Locate the cell with the specified text and output its [x, y] center coordinate. 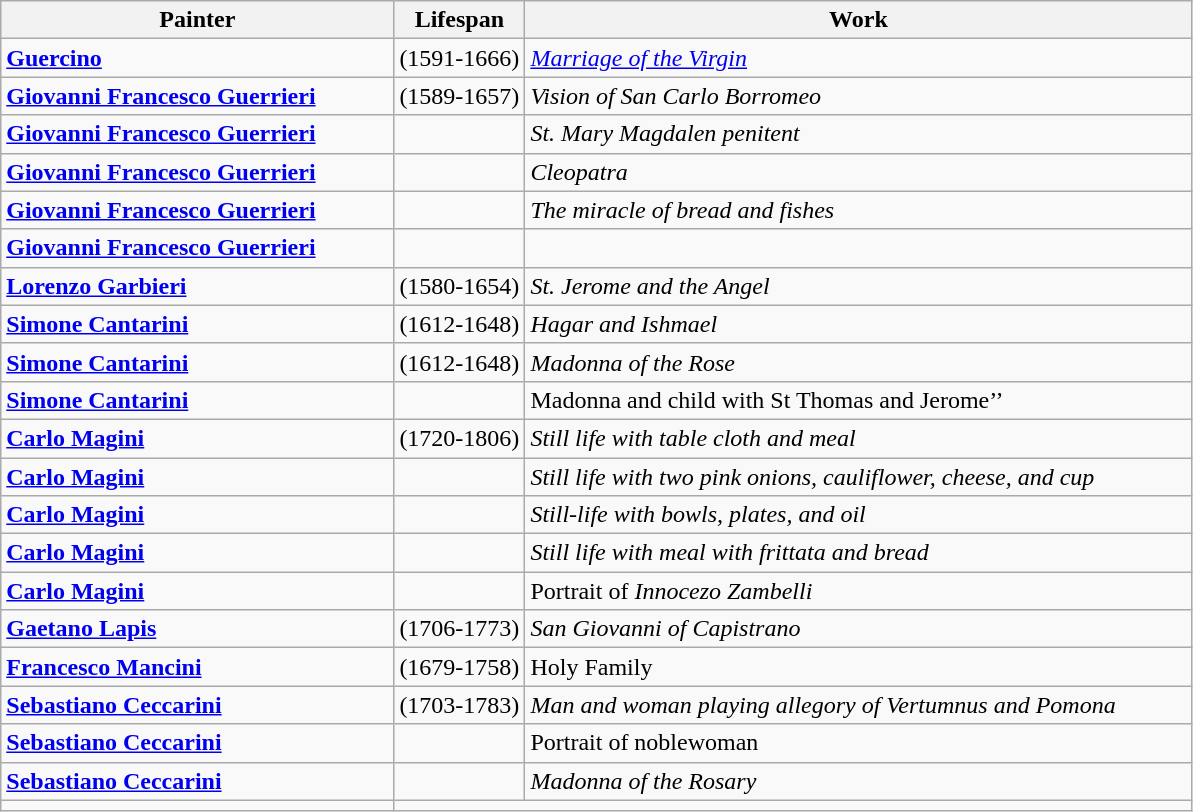
St. Jerome and the Angel [858, 286]
Holy Family [858, 667]
Vision of San Carlo Borromeo [858, 96]
(1679-1758) [460, 667]
Painter [198, 20]
St. Mary Magdalen penitent [858, 134]
Lorenzo Garbieri [198, 286]
San Giovanni of Capistrano [858, 629]
Man and woman playing allegory of Vertumnus and Pomona [858, 705]
(1591-1666) [460, 58]
The miracle of bread and fishes [858, 210]
Lifespan [460, 20]
Still life with two pink onions, cauliflower, cheese, and cup [858, 477]
Guercino [198, 58]
Cleopatra [858, 172]
Portrait of Innocezo Zambelli [858, 591]
Madonna of the Rose [858, 362]
(1589-1657) [460, 96]
Madonna of the Rosary [858, 781]
Still-life with bowls, plates, and oil [858, 515]
Francesco Mancini [198, 667]
(1703-1783) [460, 705]
Gaetano Lapis [198, 629]
(1706-1773) [460, 629]
Hagar and Ishmael [858, 324]
Portrait of noblewoman [858, 743]
Work [858, 20]
Madonna and child with St Thomas and Jerome’’ [858, 400]
(1580-1654) [460, 286]
(1720-1806) [460, 438]
Still life with table cloth and meal [858, 438]
Marriage of the Virgin [858, 58]
Still life with meal with frittata and bread [858, 553]
